Locate the cell with the specified text and output its (X, Y) center coordinate. 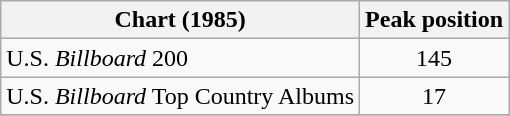
145 (434, 58)
17 (434, 96)
U.S. Billboard Top Country Albums (180, 96)
U.S. Billboard 200 (180, 58)
Peak position (434, 20)
Chart (1985) (180, 20)
